Capture the cell that displays the provided text and extract its (x, y) central coordinate. 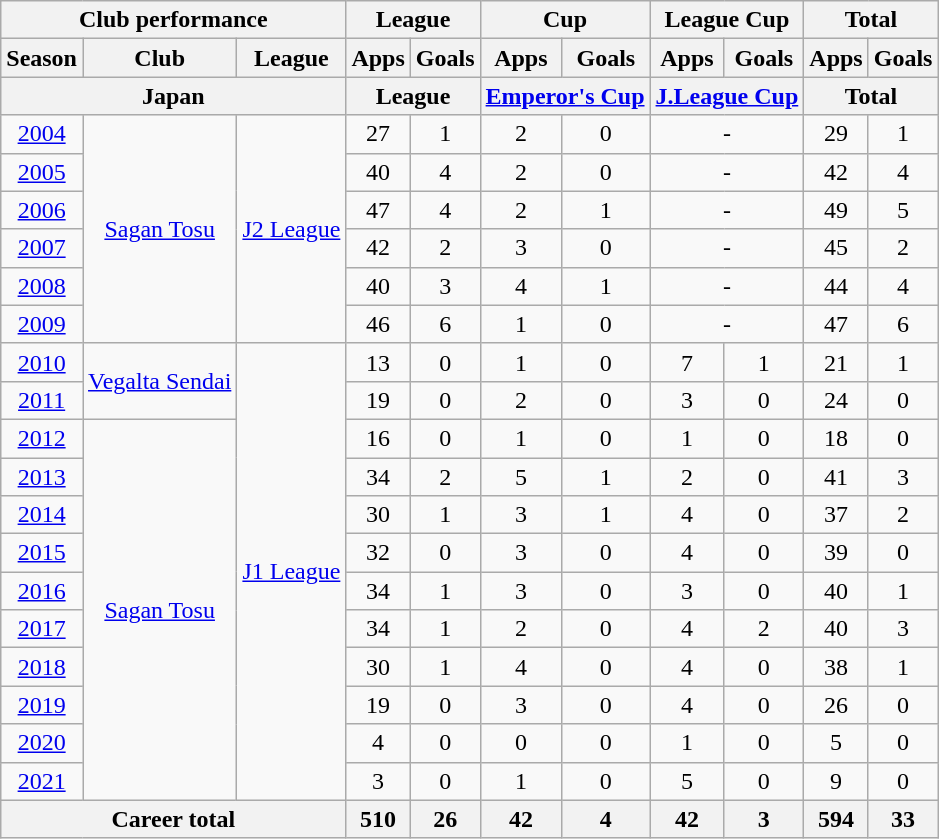
2010 (42, 362)
Club performance (174, 20)
2018 (42, 667)
7 (687, 362)
24 (836, 400)
2020 (42, 743)
2017 (42, 629)
Career total (174, 819)
29 (836, 134)
2019 (42, 705)
Club (159, 58)
41 (836, 477)
37 (836, 515)
League Cup (727, 20)
Cup (565, 20)
2006 (42, 210)
Vegalta Sendai (159, 381)
2011 (42, 400)
2004 (42, 134)
16 (378, 438)
510 (378, 819)
J1 League (292, 572)
2012 (42, 438)
45 (836, 248)
2007 (42, 248)
2015 (42, 553)
49 (836, 210)
39 (836, 553)
27 (378, 134)
46 (378, 324)
J.League Cup (727, 96)
Japan (174, 96)
2005 (42, 172)
21 (836, 362)
Emperor's Cup (565, 96)
Season (42, 58)
9 (836, 781)
2014 (42, 515)
38 (836, 667)
13 (378, 362)
2016 (42, 591)
44 (836, 286)
2008 (42, 286)
2013 (42, 477)
32 (378, 553)
33 (903, 819)
18 (836, 438)
J2 League (292, 229)
2009 (42, 324)
2021 (42, 781)
594 (836, 819)
